Return (X, Y) of the center of cell containing provided text 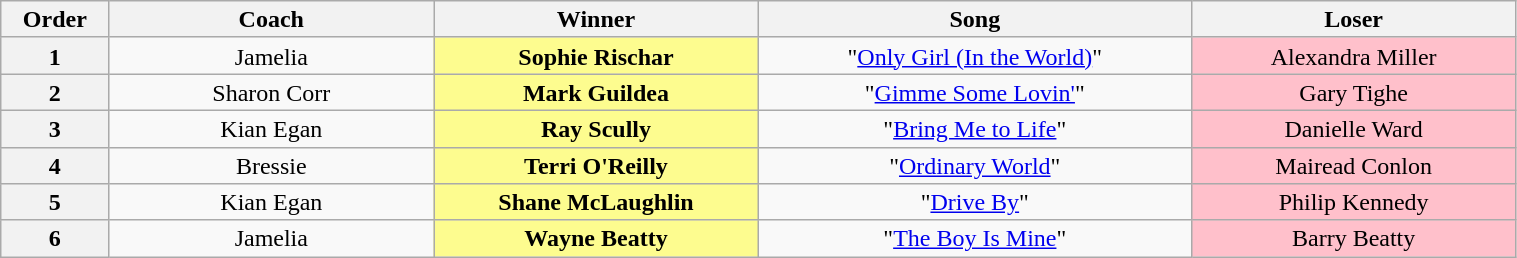
1 (55, 56)
6 (55, 238)
Ray Scully (596, 128)
Gary Tighe (1354, 92)
5 (55, 202)
3 (55, 128)
"Ordinary World" (974, 166)
Coach (272, 20)
"Only Girl (In the World)" (974, 56)
"The Boy Is Mine" (974, 238)
Mairead Conlon (1354, 166)
Mark Guildea (596, 92)
Order (55, 20)
Loser (1354, 20)
Barry Beatty (1354, 238)
Wayne Beatty (596, 238)
Song (974, 20)
"Bring Me to Life" (974, 128)
4 (55, 166)
"Gimme Some Lovin'" (974, 92)
Alexandra Miller (1354, 56)
Sophie Rischar (596, 56)
Terri O'Reilly (596, 166)
Shane McLaughlin (596, 202)
Philip Kennedy (1354, 202)
Danielle Ward (1354, 128)
2 (55, 92)
Sharon Corr (272, 92)
Bressie (272, 166)
Winner (596, 20)
"Drive By" (974, 202)
